Return [x, y] of the center of cell containing provided text 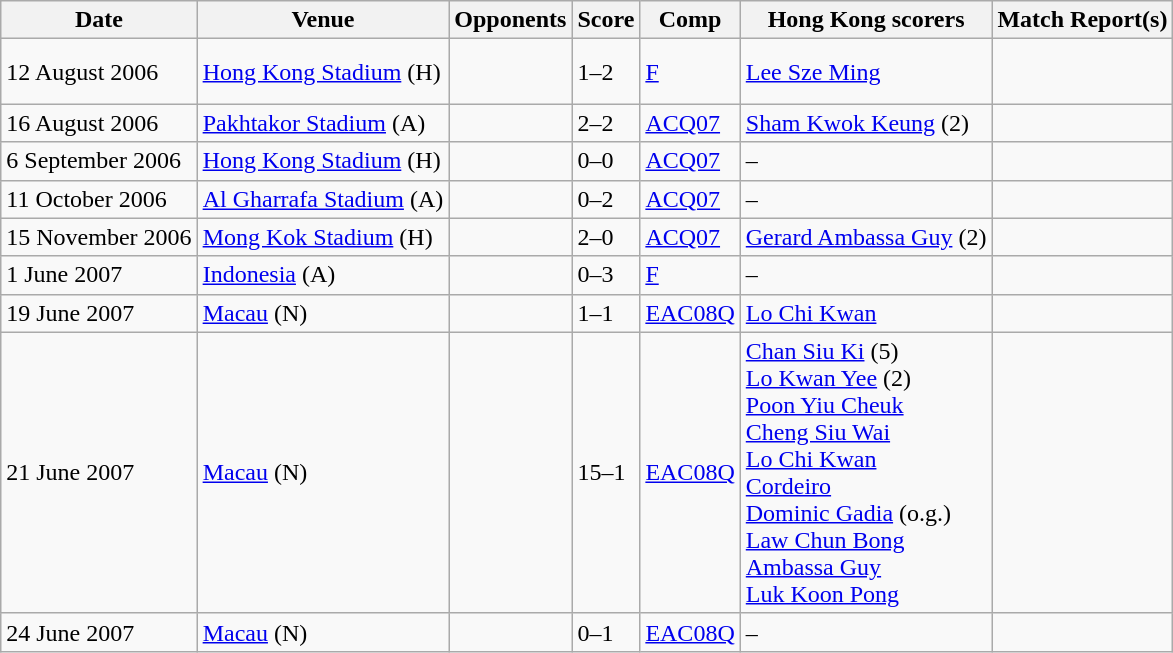
2–2 [606, 123]
19 June 2007 [99, 313]
Indonesia (A) [323, 275]
Hong Kong scorers [866, 20]
Score [606, 20]
1 June 2007 [99, 275]
Match Report(s) [1082, 20]
15 November 2006 [99, 237]
Opponents [510, 20]
16 August 2006 [99, 123]
Lo Chi Kwan [866, 313]
0–0 [606, 161]
0–3 [606, 275]
Date [99, 20]
Sham Kwok Keung (2) [866, 123]
1–1 [606, 313]
Chan Siu Ki (5)Lo Kwan Yee (2)Poon Yiu CheukCheng Siu WaiLo Chi KwanCordeiroDominic Gadia (o.g.)Law Chun BongAmbassa GuyLuk Koon Pong [866, 472]
Al Gharrafa Stadium (A) [323, 199]
Pakhtakor Stadium (A) [323, 123]
12 August 2006 [99, 72]
6 September 2006 [99, 161]
Comp [690, 20]
0–2 [606, 199]
0–1 [606, 632]
15–1 [606, 472]
Lee Sze Ming [866, 72]
Venue [323, 20]
1–2 [606, 72]
Mong Kok Stadium (H) [323, 237]
Gerard Ambassa Guy (2) [866, 237]
2–0 [606, 237]
21 June 2007 [99, 472]
11 October 2006 [99, 199]
24 June 2007 [99, 632]
